Capture the cell that displays the provided text and extract its (x, y) central coordinate. 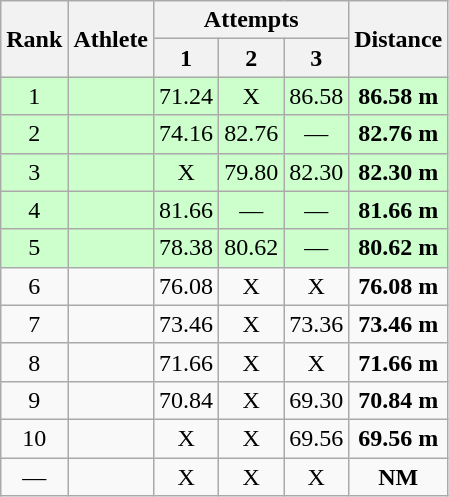
6 (34, 286)
7 (34, 324)
71.66 m (398, 362)
79.80 (252, 172)
Distance (398, 39)
73.46 m (398, 324)
76.08 (186, 286)
82.76 m (398, 134)
10 (34, 438)
73.46 (186, 324)
78.38 (186, 248)
80.62 m (398, 248)
9 (34, 400)
69.30 (316, 400)
82.30 m (398, 172)
80.62 (252, 248)
70.84 (186, 400)
76.08 m (398, 286)
86.58 m (398, 96)
81.66 m (398, 210)
86.58 (316, 96)
69.56 (316, 438)
70.84 m (398, 400)
5 (34, 248)
74.16 (186, 134)
8 (34, 362)
Attempts (252, 20)
Athlete (111, 39)
69.56 m (398, 438)
82.30 (316, 172)
82.76 (252, 134)
81.66 (186, 210)
4 (34, 210)
71.24 (186, 96)
71.66 (186, 362)
Rank (34, 39)
73.36 (316, 324)
NM (398, 477)
